Capture the cell that displays the provided text and extract its (x, y) central coordinate. 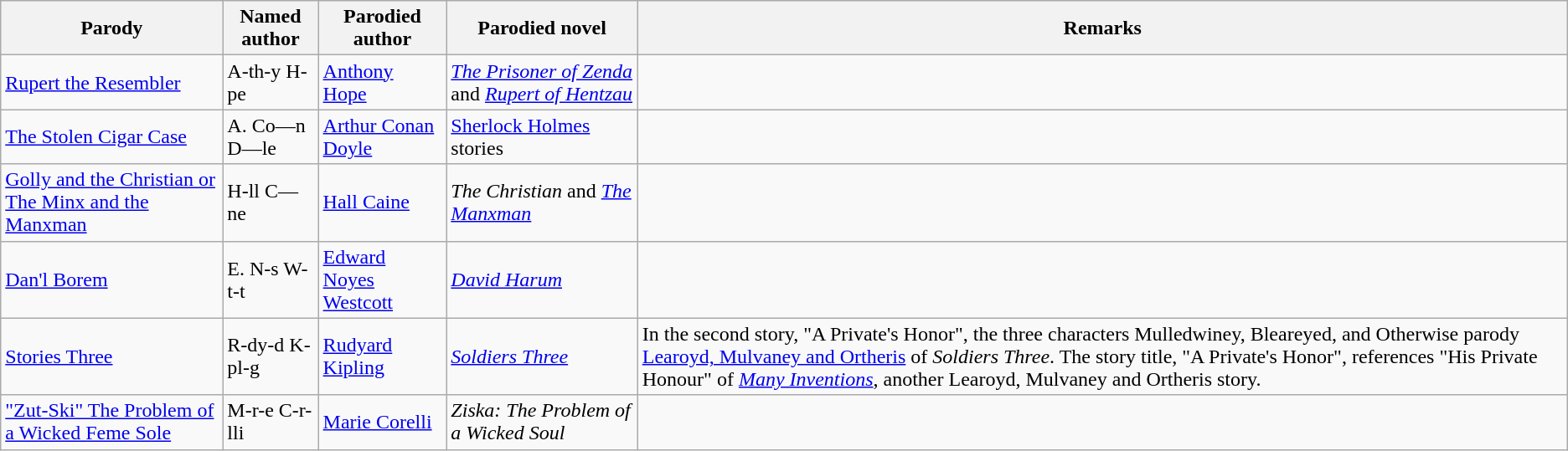
Sherlock Holmes stories (542, 137)
Hall Caine (382, 202)
Dan'l Borem (112, 279)
Named author (271, 28)
Edward Noyes Westcott (382, 279)
Parodied author (382, 28)
A. Co—n D—le (271, 137)
A-th-y H-pe (271, 82)
The Stolen Cigar Case (112, 137)
Rudyard Kipling (382, 356)
The Prisoner of Zenda and Rupert of Hentzau (542, 82)
Golly and the Christian or The Minx and the Manxman (112, 202)
Remarks (1102, 28)
Rupert the Resembler (112, 82)
"Zut-Ski" The Problem of a Wicked Feme Sole (112, 422)
R-dy-d K-pl-g (271, 356)
David Harum (542, 279)
Stories Three (112, 356)
E. N-s W-t-t (271, 279)
Anthony Hope (382, 82)
Ziska: The Problem of a Wicked Soul (542, 422)
Soldiers Three (542, 356)
Parodied novel (542, 28)
H-ll C—ne (271, 202)
The Christian and The Manxman (542, 202)
Marie Corelli (382, 422)
M-r-e C-r-lli (271, 422)
Arthur Conan Doyle (382, 137)
Parody (112, 28)
